From the cell containing the given text, extract its center point as (x, y) coordinate. 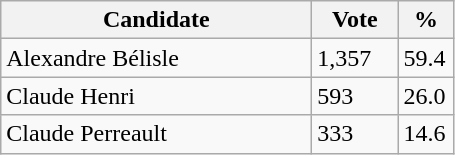
26.0 (426, 96)
Claude Henri (156, 96)
59.4 (426, 58)
Vote (355, 20)
Candidate (156, 20)
333 (355, 134)
14.6 (426, 134)
% (426, 20)
1,357 (355, 58)
Claude Perreault (156, 134)
593 (355, 96)
Alexandre Bélisle (156, 58)
